Return the (x, y) coordinate for the center point of the cell that contains the specified text.  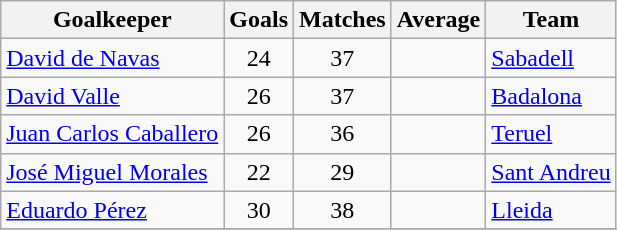
24 (259, 58)
Matches (343, 20)
Sant Andreu (551, 172)
Eduardo Pérez (112, 210)
Goals (259, 20)
Average (438, 20)
36 (343, 134)
José Miguel Morales (112, 172)
Badalona (551, 96)
David Valle (112, 96)
30 (259, 210)
38 (343, 210)
Goalkeeper (112, 20)
29 (343, 172)
22 (259, 172)
Lleida (551, 210)
David de Navas (112, 58)
Team (551, 20)
Juan Carlos Caballero (112, 134)
Teruel (551, 134)
Sabadell (551, 58)
